Locate the cell with the specified text and output its (x, y) center coordinate. 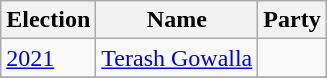
Terash Gowalla (177, 58)
2021 (48, 58)
Name (177, 20)
Election (48, 20)
Party (292, 20)
